Extract the [x, y] coordinate from the center of the cell holding the provided text.  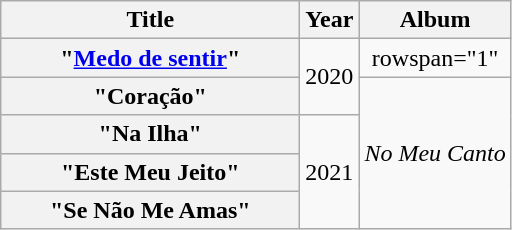
No Meu Canto [435, 153]
2021 [330, 172]
"Se Não Me Amas" [150, 210]
"Este Meu Jeito" [150, 172]
"Na Ilha" [150, 134]
rowspan="1" [435, 58]
2020 [330, 77]
Title [150, 20]
"Medo de sentir" [150, 58]
Album [435, 20]
Year [330, 20]
"Coração" [150, 96]
